Return the (X, Y) coordinate for the center point of the cell that contains the specified text.  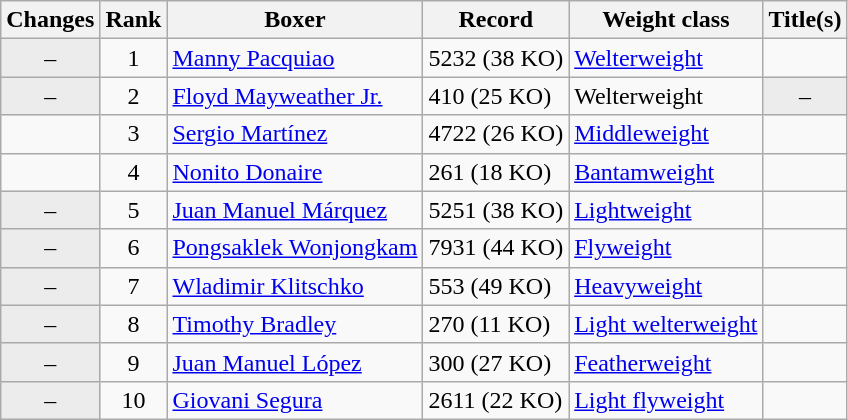
410 (25 KO) (496, 96)
Featherweight (666, 362)
Bantamweight (666, 172)
270 (11 KO) (496, 324)
1 (134, 58)
Nonito Donaire (295, 172)
Timothy Bradley (295, 324)
2 (134, 96)
Juan Manuel López (295, 362)
Giovani Segura (295, 400)
6 (134, 248)
Title(s) (805, 20)
Light welterweight (666, 324)
4722 (26 KO) (496, 134)
Manny Pacquiao (295, 58)
300 (27 KO) (496, 362)
Heavyweight (666, 286)
3 (134, 134)
10 (134, 400)
Record (496, 20)
Sergio Martínez (295, 134)
Wladimir Klitschko (295, 286)
5232 (38 KO) (496, 58)
5251 (38 KO) (496, 210)
9 (134, 362)
4 (134, 172)
2611 (22 KO) (496, 400)
Juan Manuel Márquez (295, 210)
Floyd Mayweather Jr. (295, 96)
261 (18 KO) (496, 172)
Lightweight (666, 210)
Changes (50, 20)
Light flyweight (666, 400)
8 (134, 324)
Weight class (666, 20)
Boxer (295, 20)
7 (134, 286)
5 (134, 210)
Pongsaklek Wonjongkam (295, 248)
Flyweight (666, 248)
Rank (134, 20)
7931 (44 KO) (496, 248)
Middleweight (666, 134)
553 (49 KO) (496, 286)
